Detect which cell encompasses the target text, then output its [x, y] center coordinate. 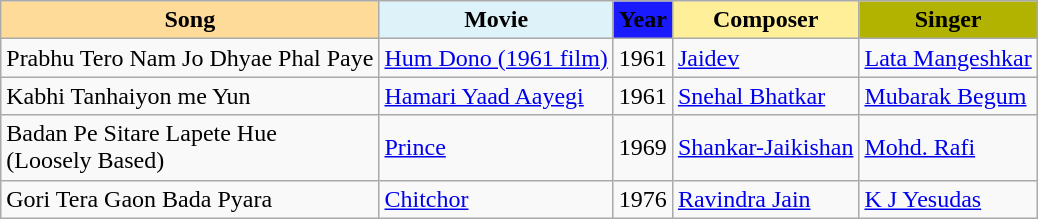
K J Yesudas [948, 199]
Badan Pe Sitare Lapete Hue(Loosely Based) [190, 148]
Mubarak Begum [948, 96]
Composer [766, 20]
Movie [496, 20]
Gori Tera Gaon Bada Pyara [190, 199]
Song [190, 20]
1969 [642, 148]
Prince [496, 148]
Hum Dono (1961 film) [496, 58]
Kabhi Tanhaiyon me Yun [190, 96]
Snehal Bhatkar [766, 96]
Singer [948, 20]
Prabhu Tero Nam Jo Dhyae Phal Paye [190, 58]
1976 [642, 199]
Chitchor [496, 199]
Mohd. Rafi [948, 148]
Year [642, 20]
Hamari Yaad Aayegi [496, 96]
Shankar-Jaikishan [766, 148]
Ravindra Jain [766, 199]
Lata Mangeshkar [948, 58]
Jaidev [766, 58]
